Return [X, Y] of the center of cell containing provided text 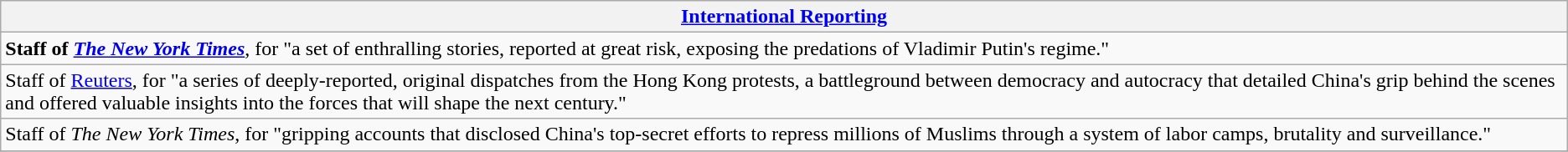
Staff of The New York Times, for "a set of enthralling stories, reported at great risk, exposing the predations of Vladimir Putin's regime." [784, 48]
International Reporting [784, 17]
